Extract the (x, y) coordinate from the center of the cell holding the provided text.  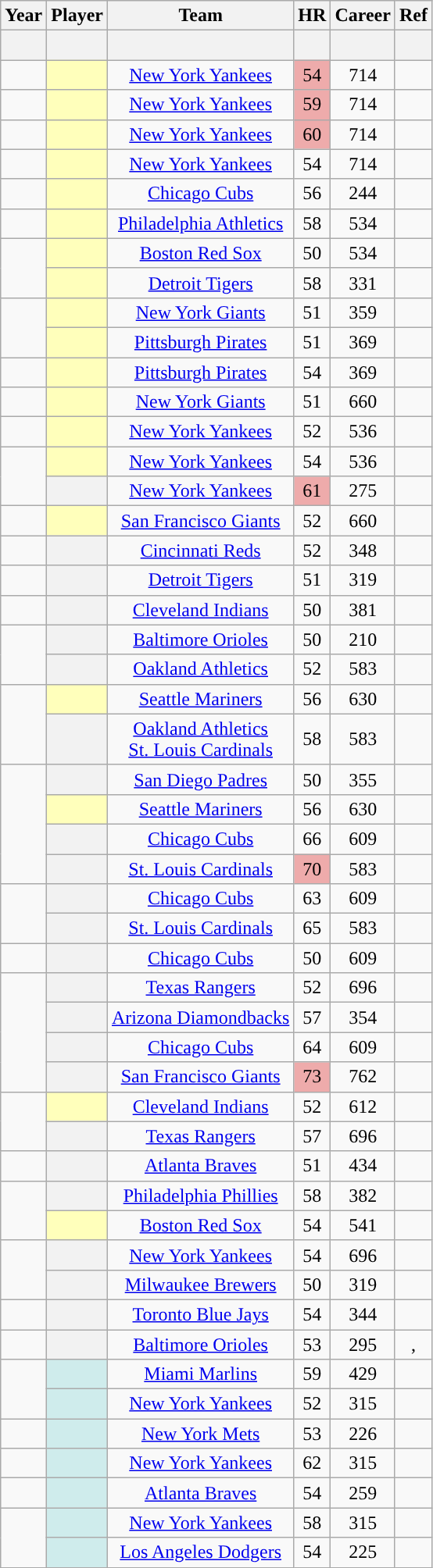
Cincinnati Reds (200, 551)
HR (313, 16)
381 (363, 610)
Philadelphia Athletics (200, 223)
434 (363, 1166)
, (413, 1344)
275 (363, 491)
Oakland AthleticsSt. Louis Cardinals (200, 739)
60 (313, 134)
Team (200, 16)
355 (363, 779)
762 (363, 1077)
Oakland Athletics (200, 669)
295 (363, 1344)
65 (313, 928)
226 (363, 1434)
Toronto Blue Jays (200, 1314)
210 (363, 640)
354 (363, 1017)
225 (363, 1552)
382 (363, 1196)
Arizona Diamondbacks (200, 1017)
Player (77, 16)
331 (363, 283)
429 (363, 1374)
62 (313, 1463)
Year (23, 16)
70 (313, 869)
61 (313, 491)
66 (313, 839)
73 (313, 1077)
612 (363, 1107)
63 (313, 899)
Philadelphia Phillies (200, 1196)
Milwaukee Brewers (200, 1285)
Career (363, 16)
Los Angeles Dodgers (200, 1552)
Miami Marlins (200, 1374)
New York Mets (200, 1434)
541 (363, 1225)
344 (363, 1314)
244 (363, 194)
Ref (413, 16)
259 (363, 1493)
64 (313, 1047)
San Diego Padres (200, 779)
359 (363, 312)
348 (363, 551)
